Locate the cell with the specified text and output its (x, y) center coordinate. 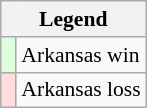
Legend (74, 19)
Arkansas loss (80, 90)
Arkansas win (80, 55)
